Search for the cell housing the specified text and yield its [x, y] center coordinate. 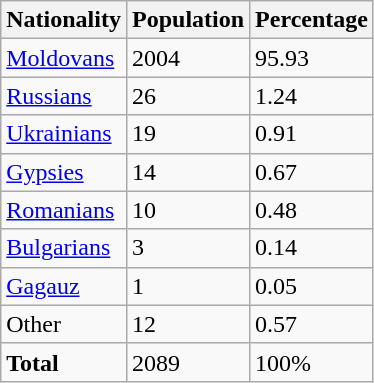
Russians [64, 96]
Other [64, 324]
Gagauz [64, 286]
10 [188, 210]
Bulgarians [64, 248]
2089 [188, 362]
0.57 [312, 324]
26 [188, 96]
Ukrainians [64, 134]
14 [188, 172]
1.24 [312, 96]
95.93 [312, 58]
Percentage [312, 20]
2004 [188, 58]
0.91 [312, 134]
0.48 [312, 210]
19 [188, 134]
1 [188, 286]
Population [188, 20]
Nationality [64, 20]
0.67 [312, 172]
12 [188, 324]
Total [64, 362]
3 [188, 248]
Moldovans [64, 58]
Gypsies [64, 172]
Romanians [64, 210]
0.14 [312, 248]
0.05 [312, 286]
100% [312, 362]
